Provide the (X, Y) coordinate of the cell's center where the given text is located.  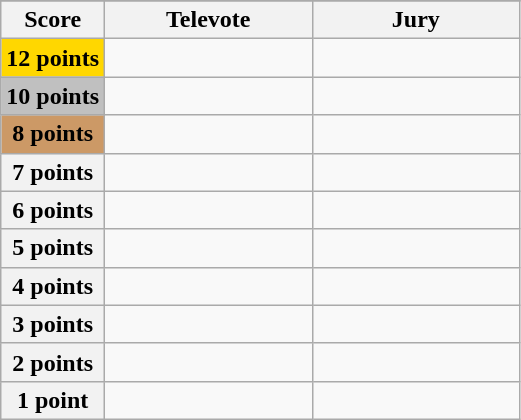
Televote (209, 20)
5 points (53, 248)
6 points (53, 210)
Score (53, 20)
3 points (53, 324)
1 point (53, 400)
Jury (416, 20)
8 points (53, 134)
7 points (53, 172)
12 points (53, 58)
4 points (53, 286)
10 points (53, 96)
2 points (53, 362)
